Search for the cell housing the specified text and yield its (x, y) center coordinate. 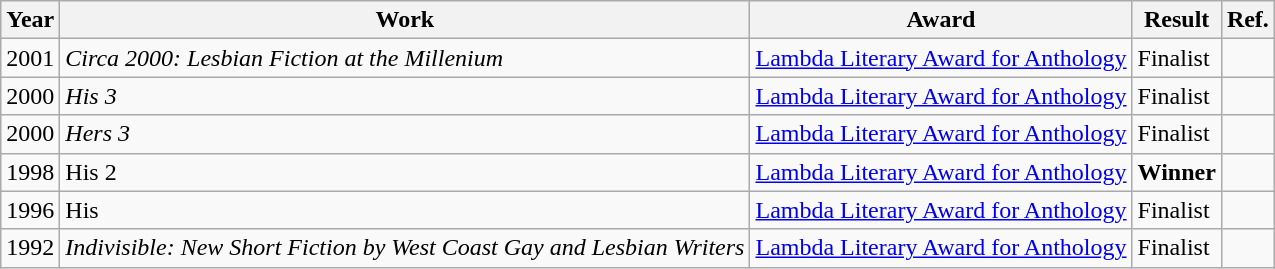
Winner (1176, 172)
1996 (30, 210)
Work (405, 20)
Award (941, 20)
Circa 2000: Lesbian Fiction at the Millenium (405, 58)
1998 (30, 172)
Result (1176, 20)
Hers 3 (405, 134)
1992 (30, 248)
2001 (30, 58)
His 2 (405, 172)
His (405, 210)
Indivisible: New Short Fiction by West Coast Gay and Lesbian Writers (405, 248)
Year (30, 20)
Ref. (1248, 20)
His 3 (405, 96)
